For the text-containing cell, return its midpoint in (x, y) coordinate format. 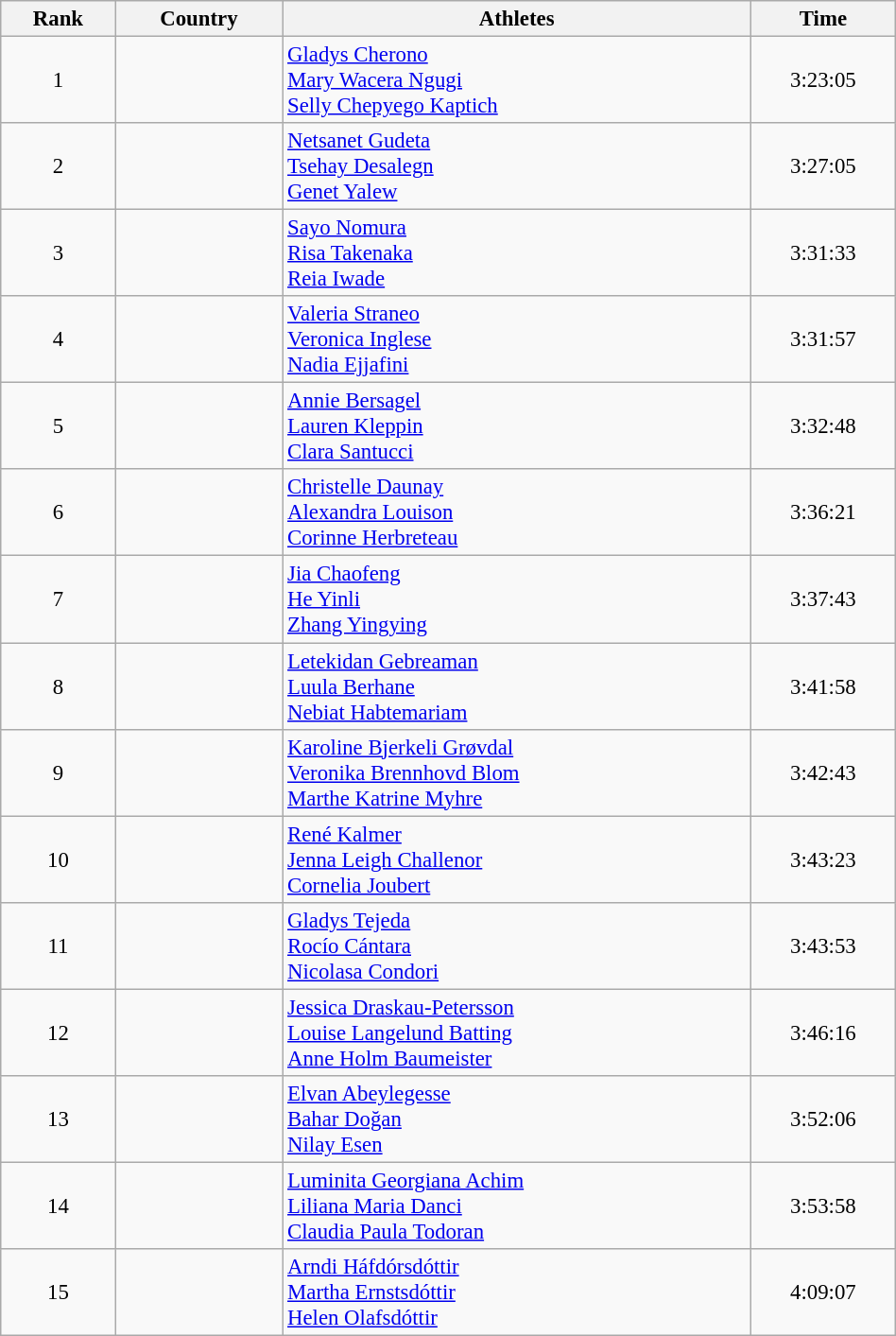
5 (59, 426)
3:52:06 (824, 1119)
4 (59, 339)
3:32:48 (824, 426)
10 (59, 859)
3:36:21 (824, 512)
3:46:16 (824, 1032)
3:27:05 (824, 166)
Jessica Draskau-PeterssonLouise Langelund BattingAnne Holm Baumeister (517, 1032)
2 (59, 166)
12 (59, 1032)
Rank (59, 19)
1 (59, 80)
Christelle DaunayAlexandra LouisonCorinne Herbreteau (517, 512)
3:31:33 (824, 253)
Athletes (517, 19)
3:23:05 (824, 80)
Valeria StraneoVeronica IngleseNadia Ejjafini (517, 339)
3:43:23 (824, 859)
3:42:43 (824, 772)
9 (59, 772)
Karoline Bjerkeli GrøvdalVeronika Brennhovd BlomMarthe Katrine Myhre (517, 772)
8 (59, 686)
Jia ChaofengHe YinliZhang Yingying (517, 599)
3:41:58 (824, 686)
15 (59, 1293)
14 (59, 1206)
Gladys TejedaRocío CántaraNicolasa Condori (517, 946)
4:09:07 (824, 1293)
Country (198, 19)
Gladys CheronoMary Wacera NgugiSelly Chepyego Kaptich (517, 80)
Elvan AbeylegesseBahar DoğanNilay Esen (517, 1119)
7 (59, 599)
Annie BersagelLauren KleppinClara Santucci (517, 426)
Luminita Georgiana AchimLiliana Maria DanciClaudia Paula Todoran (517, 1206)
13 (59, 1119)
3:53:58 (824, 1206)
3:43:53 (824, 946)
3:31:57 (824, 339)
René KalmerJenna Leigh ChallenorCornelia Joubert (517, 859)
Sayo NomuraRisa TakenakaReia Iwade (517, 253)
3:37:43 (824, 599)
Netsanet GudetaTsehay DesalegnGenet Yalew (517, 166)
Letekidan GebreamanLuula BerhaneNebiat Habtemariam (517, 686)
11 (59, 946)
3 (59, 253)
Time (824, 19)
Arndi HáfdórsdóttirMartha ErnstsdóttirHelen Olafsdóttir (517, 1293)
6 (59, 512)
